For the text-containing cell, return its midpoint in [X, Y] coordinate format. 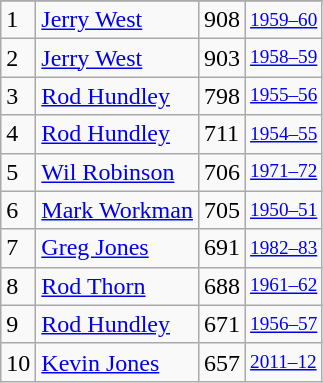
908 [222, 20]
1956–57 [284, 324]
Mark Workman [118, 210]
1961–62 [284, 286]
5 [18, 172]
2011–12 [284, 362]
6 [18, 210]
1971–72 [284, 172]
Kevin Jones [118, 362]
2 [18, 58]
705 [222, 210]
Wil Robinson [118, 172]
9 [18, 324]
1959–60 [284, 20]
Rod Thorn [118, 286]
691 [222, 248]
1950–51 [284, 210]
671 [222, 324]
657 [222, 362]
Greg Jones [118, 248]
3 [18, 96]
4 [18, 134]
711 [222, 134]
798 [222, 96]
10 [18, 362]
1982–83 [284, 248]
8 [18, 286]
1958–59 [284, 58]
1954–55 [284, 134]
706 [222, 172]
1955–56 [284, 96]
7 [18, 248]
1 [18, 20]
688 [222, 286]
903 [222, 58]
